Provide the (X, Y) coordinate of the cell's center where the given text is located.  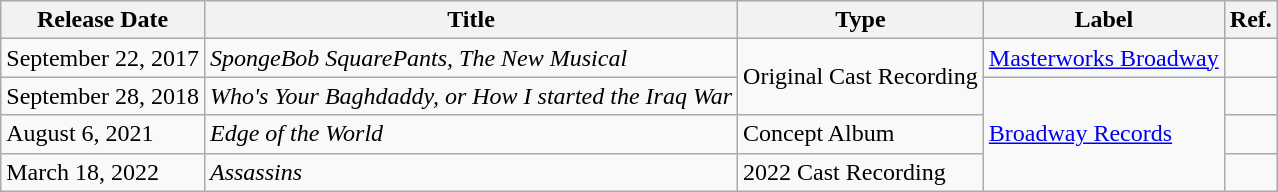
August 6, 2021 (103, 134)
Title (470, 20)
Ref. (1250, 20)
Assassins (470, 172)
September 28, 2018 (103, 96)
Broadway Records (1104, 134)
September 22, 2017 (103, 58)
Who's Your Baghdaddy, or How I started the Iraq War (470, 96)
Type (861, 20)
March 18, 2022 (103, 172)
Release Date (103, 20)
Original Cast Recording (861, 77)
Masterworks Broadway (1104, 58)
Edge of the World (470, 134)
Concept Album (861, 134)
Label (1104, 20)
2022 Cast Recording (861, 172)
SpongeBob SquarePants, The New Musical (470, 58)
